Output the (x, y) coordinate of the center of the cell containing the given text.  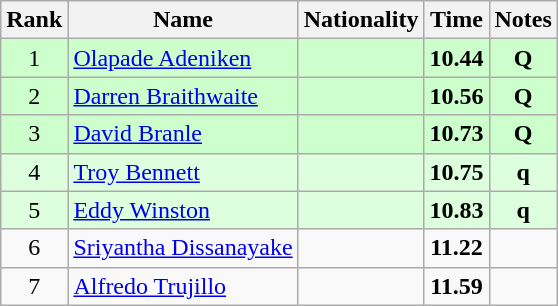
2 (34, 96)
Notes (523, 20)
Eddy Winston (183, 210)
3 (34, 134)
4 (34, 172)
Time (456, 20)
Alfredo Trujillo (183, 286)
10.83 (456, 210)
1 (34, 58)
10.75 (456, 172)
7 (34, 286)
Nationality (361, 20)
5 (34, 210)
11.59 (456, 286)
10.73 (456, 134)
11.22 (456, 248)
Rank (34, 20)
10.44 (456, 58)
Darren Braithwaite (183, 96)
Troy Bennett (183, 172)
Olapade Adeniken (183, 58)
Name (183, 20)
10.56 (456, 96)
6 (34, 248)
David Branle (183, 134)
Sriyantha Dissanayake (183, 248)
